For the text-containing cell, return its midpoint in (X, Y) coordinate format. 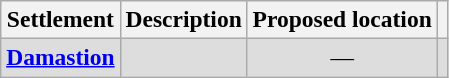
Proposed location (342, 19)
— (342, 57)
Settlement (60, 19)
Description (184, 19)
Damastion (60, 57)
